Return the [X, Y] coordinate for the center point of the cell that contains the specified text.  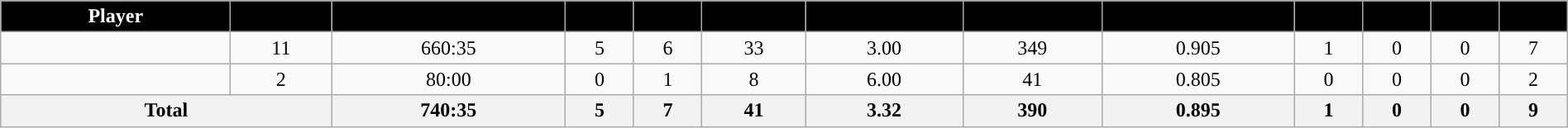
9 [1533, 111]
Player [116, 17]
8 [754, 79]
0.905 [1198, 48]
740:35 [448, 111]
3.00 [884, 48]
3.32 [884, 111]
33 [754, 48]
0.895 [1198, 111]
6.00 [884, 79]
11 [281, 48]
349 [1032, 48]
0.805 [1198, 79]
6 [667, 48]
660:35 [448, 48]
80:00 [448, 79]
390 [1032, 111]
Total [166, 111]
